Return (X, Y) of the center of cell containing provided text 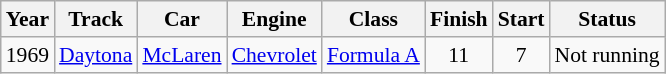
Finish (459, 19)
Class (374, 19)
Engine (274, 19)
Daytona (96, 55)
Track (96, 19)
1969 (28, 55)
Formula A (374, 55)
McLaren (182, 55)
Status (608, 19)
Car (182, 19)
Chevrolet (274, 55)
Year (28, 19)
Not running (608, 55)
11 (459, 55)
Start (522, 19)
7 (522, 55)
